Determine the [X, Y] coordinate at the center of the cell enclosing the given text.  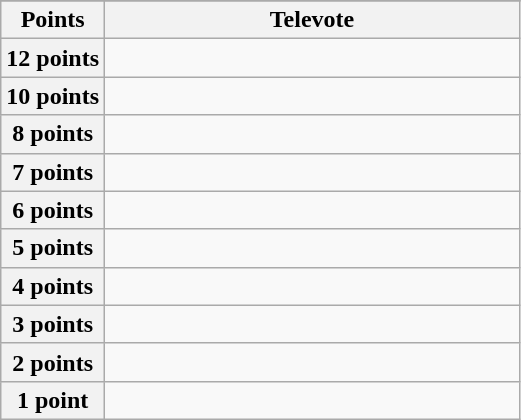
7 points [53, 172]
12 points [53, 58]
2 points [53, 362]
6 points [53, 210]
3 points [53, 324]
Points [53, 20]
Televote [312, 20]
8 points [53, 134]
10 points [53, 96]
1 point [53, 400]
4 points [53, 286]
5 points [53, 248]
